For the text-containing cell, return its midpoint in [x, y] coordinate format. 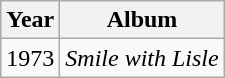
Smile with Lisle [142, 58]
Year [30, 20]
1973 [30, 58]
Album [142, 20]
